Identify which cell holds the provided text, then report its (X, Y) central coordinate. 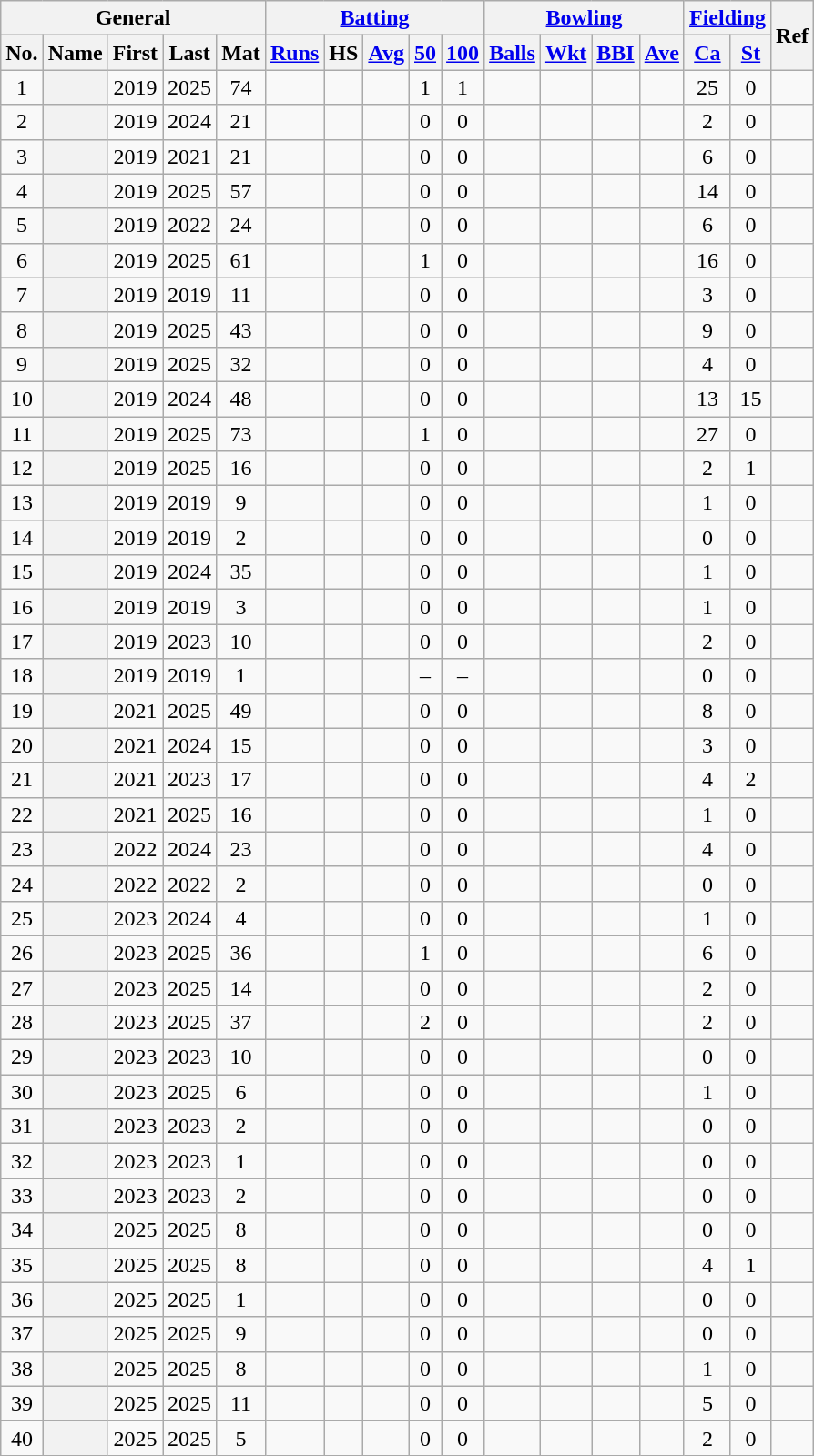
26 (22, 953)
38 (22, 1369)
49 (241, 711)
Ave (661, 53)
Wkt (565, 53)
61 (241, 260)
Ref (792, 35)
20 (22, 745)
No. (22, 53)
30 (22, 1092)
Last (189, 53)
34 (22, 1230)
Name (75, 53)
First (135, 53)
12 (22, 469)
28 (22, 1023)
73 (241, 434)
31 (22, 1127)
29 (22, 1057)
Batting (374, 18)
74 (241, 87)
33 (22, 1196)
Fielding (727, 18)
22 (22, 814)
100 (463, 53)
Mat (241, 53)
Ca (707, 53)
General (133, 18)
39 (22, 1403)
40 (22, 1438)
7 (22, 295)
Balls (513, 53)
57 (241, 191)
BBI (616, 53)
48 (241, 399)
St (750, 53)
Avg (386, 53)
19 (22, 711)
18 (22, 676)
Bowling (585, 18)
43 (241, 329)
Runs (294, 53)
50 (424, 53)
HS (344, 53)
